Determine the (X, Y) coordinate at the center of the cell enclosing the given text.  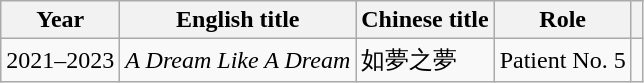
2021–2023 (60, 60)
Year (60, 20)
Role (562, 20)
Patient No. 5 (562, 60)
如夢之夢 (425, 60)
English title (238, 20)
A Dream Like A Dream (238, 60)
Chinese title (425, 20)
